From the cell containing the given text, extract its center point as (X, Y) coordinate. 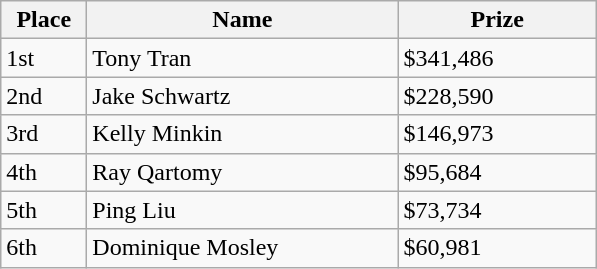
3rd (44, 134)
6th (44, 248)
$341,486 (498, 58)
Jake Schwartz (242, 96)
1st (44, 58)
Ping Liu (242, 210)
$60,981 (498, 248)
Tony Tran (242, 58)
$73,734 (498, 210)
5th (44, 210)
Place (44, 20)
Ray Qartomy (242, 172)
$146,973 (498, 134)
4th (44, 172)
Prize (498, 20)
Name (242, 20)
2nd (44, 96)
Kelly Minkin (242, 134)
Dominique Mosley (242, 248)
$228,590 (498, 96)
$95,684 (498, 172)
